Pinpoint the cell where the given text exists, returning its (X, Y) midpoint coordinate. 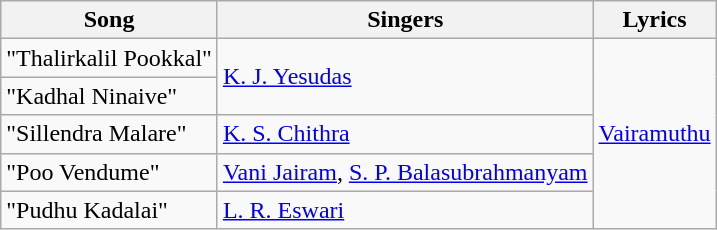
"Sillendra Malare" (110, 134)
"Poo Vendume" (110, 172)
Singers (405, 20)
L. R. Eswari (405, 210)
K. J. Yesudas (405, 77)
K. S. Chithra (405, 134)
Song (110, 20)
"Thalirkalil Pookkal" (110, 58)
Vani Jairam, S. P. Balasubrahmanyam (405, 172)
"Kadhal Ninaive" (110, 96)
Lyrics (654, 20)
"Pudhu Kadalai" (110, 210)
Vairamuthu (654, 134)
